Output the [X, Y] coordinate of the center of the cell containing the given text.  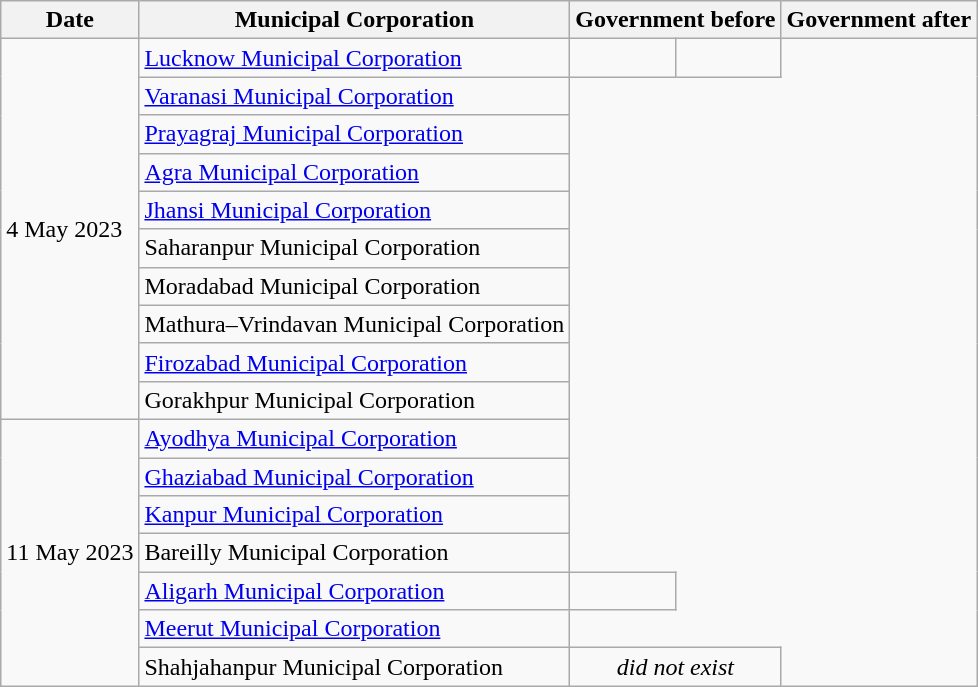
Bareilly Municipal Corporation [354, 553]
11 May 2023 [70, 552]
Municipal Corporation [354, 20]
4 May 2023 [70, 230]
Meerut Municipal Corporation [354, 629]
Prayagraj Municipal Corporation [354, 134]
Kanpur Municipal Corporation [354, 515]
Shahjahanpur Municipal Corporation [354, 667]
Firozabad Municipal Corporation [354, 362]
Ayodhya Municipal Corporation [354, 438]
Jhansi Municipal Corporation [354, 210]
Agra Municipal Corporation [354, 172]
Government before [676, 20]
did not exist [676, 667]
Aligarh Municipal Corporation [354, 591]
Ghaziabad Municipal Corporation [354, 477]
Varanasi Municipal Corporation [354, 96]
Gorakhpur Municipal Corporation [354, 400]
Saharanpur Municipal Corporation [354, 248]
Government after [879, 20]
Moradabad Municipal Corporation [354, 286]
Date [70, 20]
Mathura–Vrindavan Municipal Corporation [354, 324]
Lucknow Municipal Corporation [354, 58]
